Identify which cell holds the provided text, then report its (x, y) central coordinate. 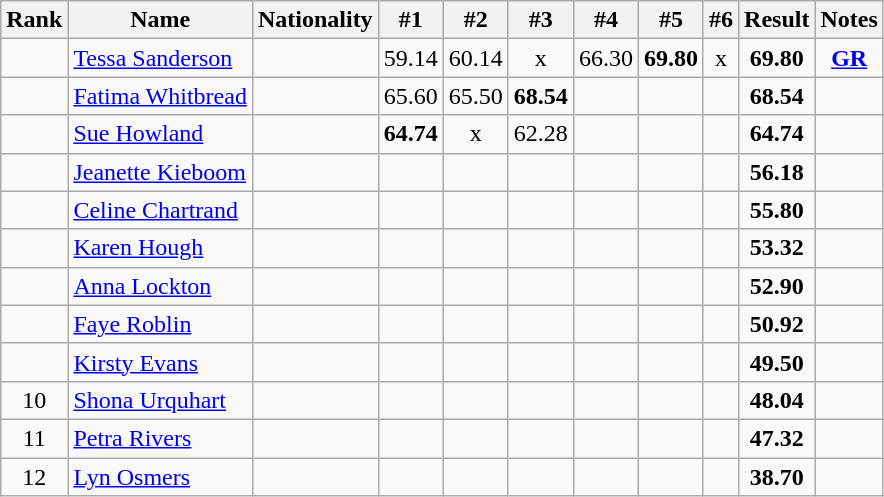
#6 (720, 20)
GR (849, 58)
#2 (476, 20)
Fatima Whitbread (160, 96)
65.60 (410, 96)
Sue Howland (160, 134)
49.50 (777, 362)
Notes (849, 20)
55.80 (777, 210)
11 (34, 438)
Name (160, 20)
Karen Hough (160, 248)
50.92 (777, 324)
Shona Urquhart (160, 400)
65.50 (476, 96)
#4 (606, 20)
Rank (34, 20)
Petra Rivers (160, 438)
Kirsty Evans (160, 362)
56.18 (777, 172)
Lyn Osmers (160, 477)
66.30 (606, 58)
Nationality (315, 20)
60.14 (476, 58)
59.14 (410, 58)
Jeanette Kieboom (160, 172)
Tessa Sanderson (160, 58)
#5 (670, 20)
12 (34, 477)
38.70 (777, 477)
Anna Lockton (160, 286)
#1 (410, 20)
47.32 (777, 438)
Celine Chartrand (160, 210)
48.04 (777, 400)
10 (34, 400)
Faye Roblin (160, 324)
52.90 (777, 286)
53.32 (777, 248)
62.28 (540, 134)
Result (777, 20)
#3 (540, 20)
